Find where the given text appears and provide that cell's center as (X, Y) coordinate. 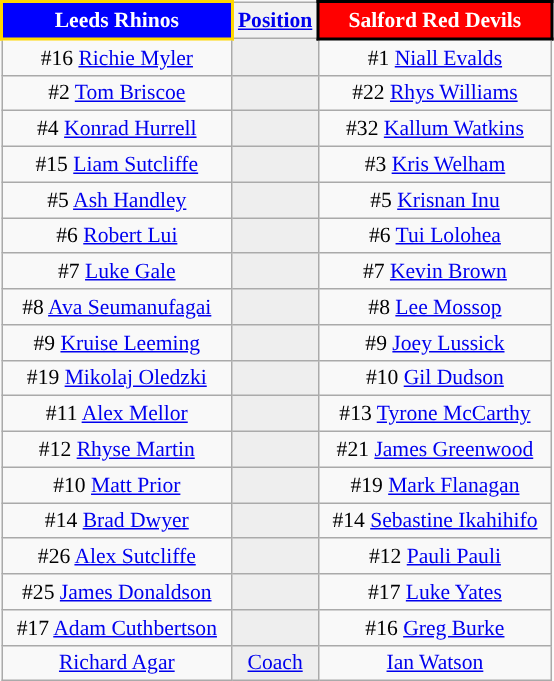
#2 Tom Briscoe (118, 93)
#4 Konrad Hurrell (118, 129)
#8 Lee Mossop (435, 307)
#6 Robert Lui (118, 236)
#15 Liam Sutcliffe (118, 165)
#17 Luke Yates (435, 592)
#5 Krisnan Inu (435, 200)
#7 Luke Gale (118, 272)
#26 Alex Sutcliffe (118, 557)
Salford Red Devils (435, 20)
#14 Brad Dwyer (118, 521)
#7 Kevin Brown (435, 272)
#10 Matt Prior (118, 485)
#12 Pauli Pauli (435, 557)
#13 Tyrone McCarthy (435, 414)
#8 Ava Seumanufagai (118, 307)
#14 Sebastine Ikahihifo (435, 521)
Position (275, 20)
#25 James Donaldson (118, 592)
#11 Alex Mellor (118, 414)
#19 Mark Flanagan (435, 485)
#3 Kris Welham (435, 165)
#9 Joey Lussick (435, 343)
#32 Kallum Watkins (435, 129)
#19 Mikolaj Oledzki (118, 378)
#16 Richie Myler (118, 57)
#1 Niall Evalds (435, 57)
#10 Gil Dudson (435, 378)
Coach (275, 663)
#22 Rhys Williams (435, 93)
Leeds Rhinos (118, 20)
#12 Rhyse Martin (118, 450)
Richard Agar (118, 663)
Ian Watson (435, 663)
#17 Adam Cuthbertson (118, 628)
#9 Kruise Leeming (118, 343)
#21 James Greenwood (435, 450)
#6 Tui Lolohea (435, 236)
#5 Ash Handley (118, 200)
#16 Greg Burke (435, 628)
